Find where the given text appears and provide that cell's center as [x, y] coordinate. 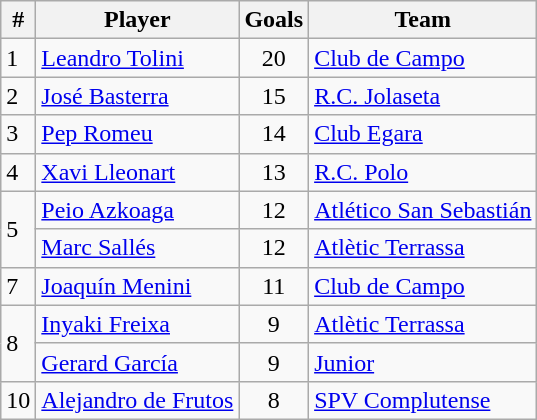
20 [274, 58]
Atlético San Sebastián [423, 210]
José Basterra [138, 96]
Goals [274, 20]
Xavi Lleonart [138, 172]
11 [274, 286]
2 [18, 96]
3 [18, 134]
Pep Romeu [138, 134]
Marc Sallés [138, 248]
15 [274, 96]
Player [138, 20]
1 [18, 58]
Joaquín Menini [138, 286]
R.C. Polo [423, 172]
Leandro Tolini [138, 58]
Club Egara [423, 134]
5 [18, 229]
13 [274, 172]
Peio Azkoaga [138, 210]
10 [18, 400]
Inyaki Freixa [138, 324]
Alejandro de Frutos [138, 400]
# [18, 20]
SPV Complutense [423, 400]
4 [18, 172]
Gerard García [138, 362]
7 [18, 286]
Team [423, 20]
Junior [423, 362]
14 [274, 134]
R.C. Jolaseta [423, 96]
